Search for the cell housing the specified text and yield its [X, Y] center coordinate. 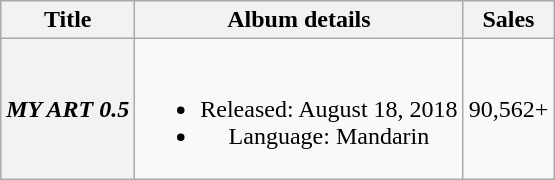
90,562+ [508, 109]
Sales [508, 20]
Released: August 18, 2018Language: Mandarin [299, 109]
MY ART 0.5 [68, 109]
Album details [299, 20]
Title [68, 20]
